Detect which cell encompasses the target text, then output its [X, Y] center coordinate. 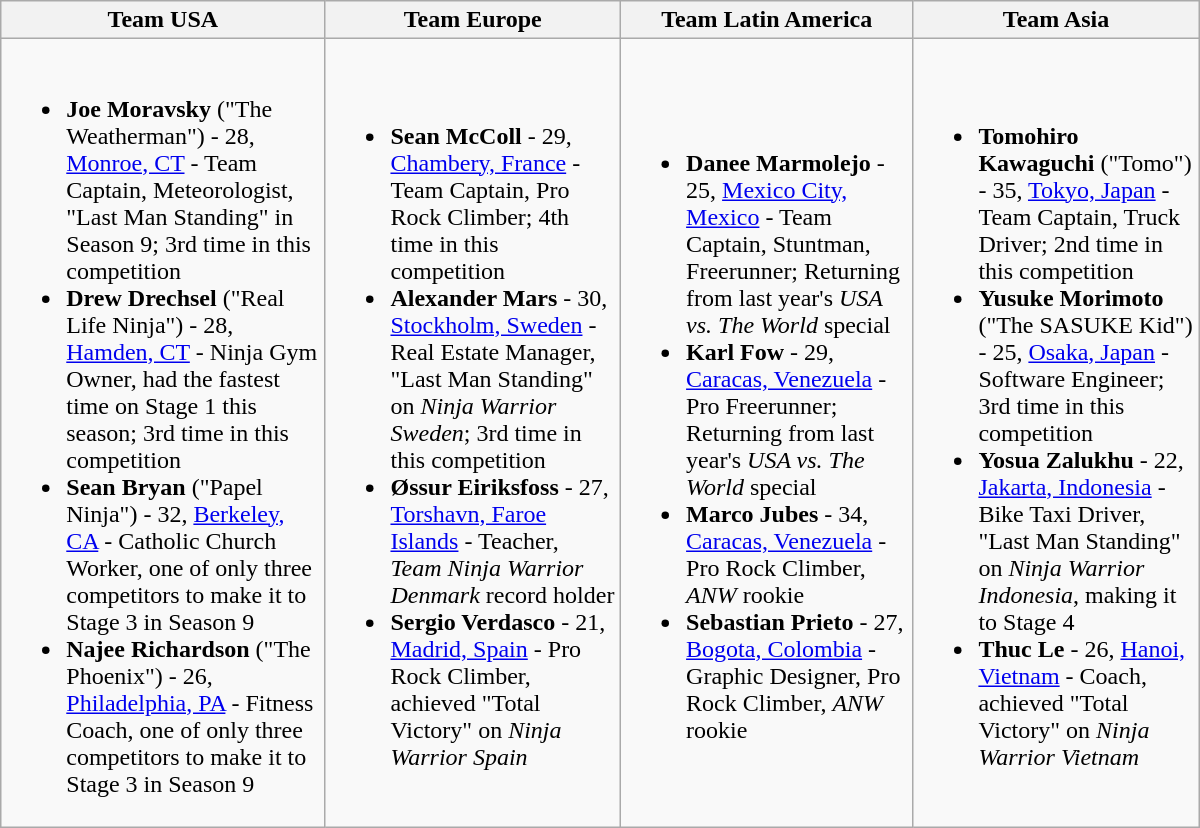
Team Latin America [767, 20]
Team Europe [473, 20]
Team USA [163, 20]
Team Asia [1056, 20]
